Pinpoint the cell where the given text exists, returning its [x, y] midpoint coordinate. 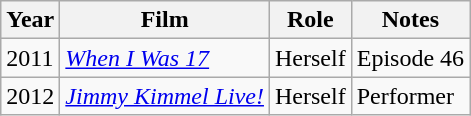
Role [310, 20]
Film [165, 20]
Episode 46 [410, 58]
When I Was 17 [165, 58]
2011 [30, 58]
Notes [410, 20]
Jimmy Kimmel Live! [165, 96]
2012 [30, 96]
Year [30, 20]
Performer [410, 96]
